Extract the (X, Y) coordinate from the center of the cell holding the provided text.  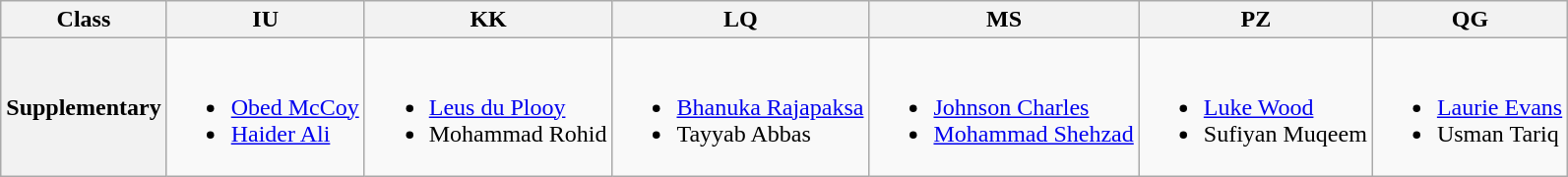
PZ (1256, 20)
Obed McCoyHaider Ali (266, 107)
Laurie EvansUsman Tariq (1470, 107)
Leus du PlooyMohammad Rohid (488, 107)
MS (1004, 20)
IU (266, 20)
LQ (740, 20)
Johnson CharlesMohammad Shehzad (1004, 107)
KK (488, 20)
Bhanuka RajapaksaTayyab Abbas (740, 107)
QG (1470, 20)
Class (84, 20)
Supplementary (84, 107)
Luke WoodSufiyan Muqeem (1256, 107)
